Pinpoint the cell where the given text exists, returning its (x, y) midpoint coordinate. 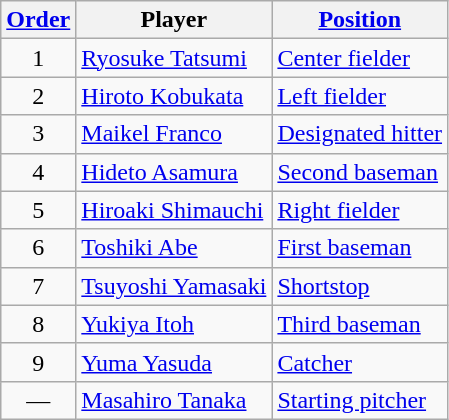
Order (38, 20)
Designated hitter (360, 134)
5 (38, 210)
Right fielder (360, 210)
Catcher (360, 362)
Ryosuke Tatsumi (174, 58)
2 (38, 96)
6 (38, 248)
Maikel Franco (174, 134)
7 (38, 286)
Player (174, 20)
Third baseman (360, 324)
Hiroto Kobukata (174, 96)
Toshiki Abe (174, 248)
9 (38, 362)
— (38, 400)
Hiroaki Shimauchi (174, 210)
Center fielder (360, 58)
8 (38, 324)
Masahiro Tanaka (174, 400)
First baseman (360, 248)
Yukiya Itoh (174, 324)
Left fielder (360, 96)
3 (38, 134)
Position (360, 20)
Starting pitcher (360, 400)
Shortstop (360, 286)
Yuma Yasuda (174, 362)
1 (38, 58)
Tsuyoshi Yamasaki (174, 286)
Second baseman (360, 172)
4 (38, 172)
Hideto Asamura (174, 172)
